Output the (x, y) coordinate of the center of the cell containing the given text.  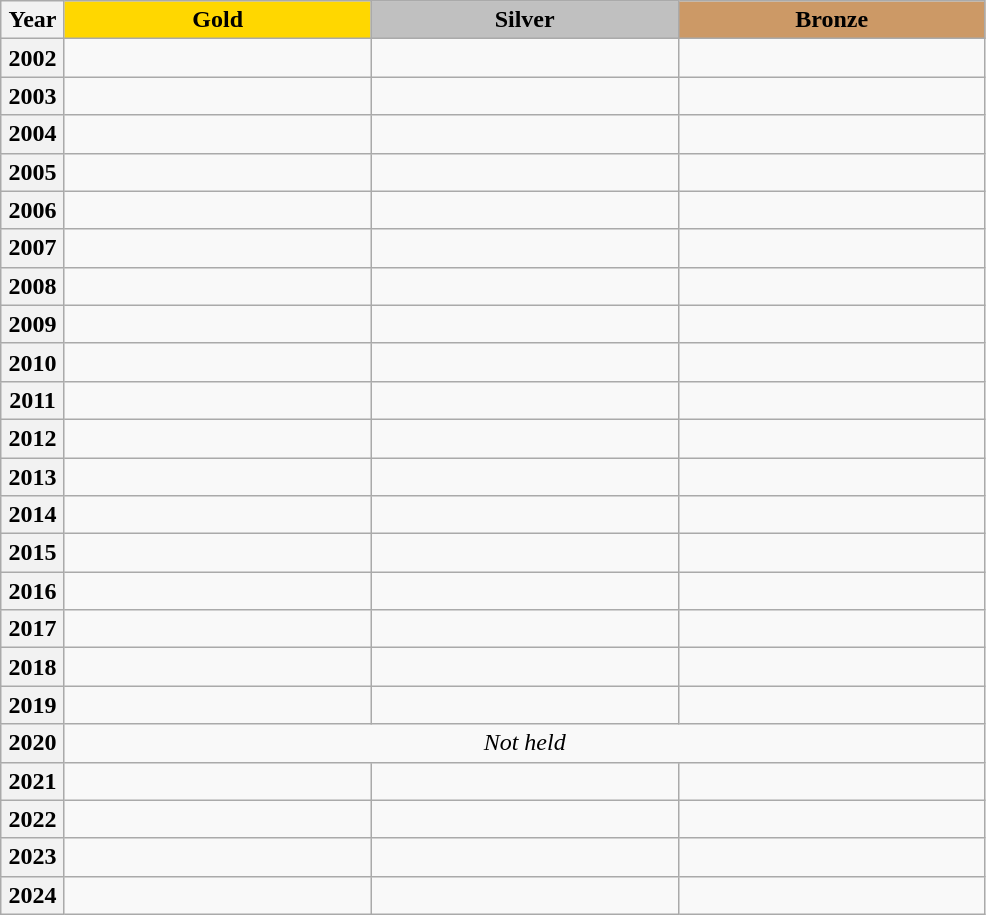
Silver (524, 20)
2004 (32, 134)
2018 (32, 667)
2014 (32, 515)
2012 (32, 438)
2009 (32, 324)
2016 (32, 591)
2022 (32, 819)
Not held (524, 743)
2007 (32, 248)
2019 (32, 705)
2006 (32, 210)
2010 (32, 362)
Bronze (832, 20)
2002 (32, 58)
2023 (32, 857)
2021 (32, 781)
2008 (32, 286)
2011 (32, 400)
2015 (32, 553)
2020 (32, 743)
Year (32, 20)
2005 (32, 172)
2013 (32, 477)
2017 (32, 629)
Gold (218, 20)
2003 (32, 96)
2024 (32, 895)
